For the text-containing cell, return its midpoint in [x, y] coordinate format. 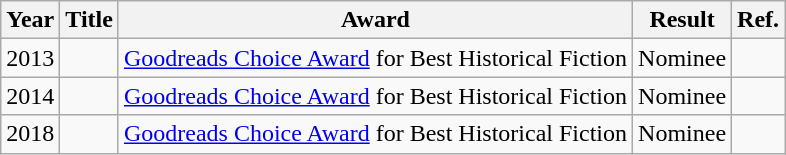
2018 [30, 134]
Title [90, 20]
Year [30, 20]
Award [375, 20]
Ref. [758, 20]
2013 [30, 58]
Result [682, 20]
2014 [30, 96]
